Search for the cell housing the specified text and yield its (X, Y) center coordinate. 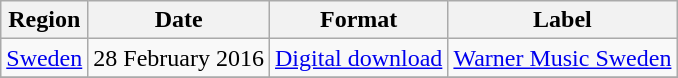
Label (562, 20)
Warner Music Sweden (562, 58)
Digital download (359, 58)
Sweden (44, 58)
Region (44, 20)
Date (179, 20)
28 February 2016 (179, 58)
Format (359, 20)
